Capture the cell that displays the provided text and extract its (x, y) central coordinate. 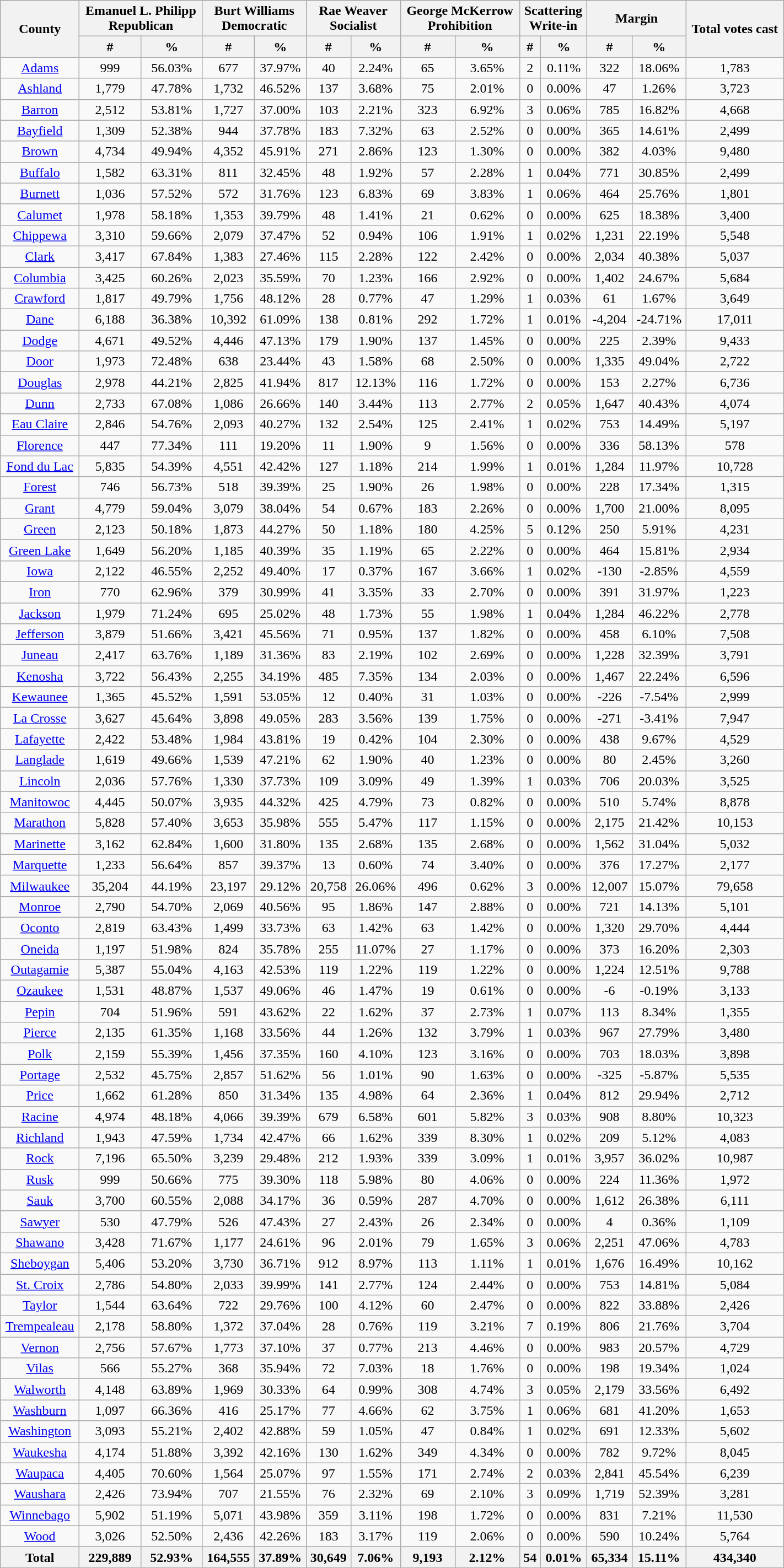
721 (610, 907)
2.43% (375, 1221)
1,365 (110, 697)
1,353 (228, 214)
209 (610, 1138)
138 (329, 320)
33.88% (659, 1306)
31.36% (280, 655)
0.95% (375, 634)
45.91% (280, 152)
17 (329, 571)
2,999 (734, 697)
2,069 (228, 907)
54.39% (171, 466)
Jackson (40, 613)
2,422 (110, 739)
0.84% (487, 1431)
5,084 (734, 1285)
438 (610, 739)
72 (329, 1368)
3.21% (487, 1327)
2.74% (487, 1473)
117 (428, 823)
308 (428, 1389)
2.92% (487, 277)
485 (329, 676)
Milwaukee (40, 886)
4.74% (487, 1389)
4,163 (228, 970)
100 (329, 1306)
2,088 (228, 1200)
Douglas (40, 382)
79,658 (734, 886)
1.65% (487, 1242)
39.99% (280, 1285)
824 (228, 949)
3.75% (487, 1410)
43 (329, 362)
1,355 (734, 1012)
2,179 (610, 1389)
106 (428, 235)
1,233 (110, 865)
214 (428, 466)
44.27% (280, 529)
1,231 (610, 235)
38.04% (280, 508)
434,340 (734, 1557)
677 (228, 68)
62.84% (171, 844)
72.48% (171, 362)
30.33% (280, 1389)
18.03% (659, 1054)
0.67% (375, 508)
2,033 (228, 1285)
9.72% (659, 1452)
127 (329, 466)
1.67% (659, 299)
4.98% (375, 1096)
0.81% (375, 320)
St. Croix (40, 1285)
3,239 (228, 1159)
3,428 (110, 1242)
31.80% (280, 844)
21.76% (659, 1327)
2.54% (375, 424)
2.27% (659, 382)
31.34% (280, 1096)
7.03% (375, 1368)
857 (228, 865)
15.81% (659, 550)
7.06% (375, 1557)
0.59% (375, 1200)
Brown (40, 152)
42.26% (280, 1536)
104 (428, 739)
1,619 (110, 760)
5,684 (734, 277)
9,193 (428, 1557)
1,719 (610, 1494)
7.32% (375, 131)
0.07% (563, 1012)
1,402 (610, 277)
51.98% (171, 949)
625 (610, 214)
Jefferson (40, 634)
42.47% (280, 1138)
Walworth (40, 1389)
36.38% (171, 320)
61 (610, 299)
-7.54% (659, 697)
1,591 (228, 697)
Calumet (40, 214)
831 (610, 1515)
3,649 (734, 299)
50 (329, 529)
49.94% (171, 152)
5,101 (734, 907)
8,095 (734, 508)
Rock (40, 1159)
54.70% (171, 907)
-325 (610, 1075)
1.91% (487, 235)
3,392 (228, 1452)
33 (428, 592)
0.12% (563, 529)
1,817 (110, 299)
50.18% (171, 529)
51.62% (280, 1075)
7 (530, 1327)
1,315 (734, 487)
26.06% (375, 886)
Kenosha (40, 676)
1.75% (487, 718)
2,178 (110, 1327)
3,653 (228, 823)
52 (329, 235)
3,627 (110, 718)
118 (329, 1179)
53.81% (171, 110)
55 (428, 613)
4,551 (228, 466)
Clark (40, 256)
42.16% (280, 1452)
57.40% (171, 823)
822 (610, 1306)
8.80% (659, 1117)
359 (329, 1515)
6,492 (734, 1389)
5,197 (734, 424)
36.02% (659, 1159)
1.11% (487, 1263)
Vernon (40, 1348)
Eau Claire (40, 424)
7.35% (375, 676)
6,596 (734, 676)
Pierce (40, 1033)
1,539 (228, 760)
43.62% (280, 1012)
4,231 (734, 529)
1.93% (375, 1159)
5,902 (110, 1515)
49.79% (171, 299)
0.11% (563, 68)
65,334 (610, 1557)
47.06% (659, 1242)
2,023 (228, 277)
40.43% (659, 403)
1.55% (375, 1473)
29.12% (280, 886)
255 (329, 949)
271 (329, 152)
130 (329, 1452)
2,123 (110, 529)
1.58% (375, 362)
10,162 (734, 1263)
11.07% (375, 949)
10.24% (659, 1536)
Manitowoc (40, 802)
2,722 (734, 362)
57.52% (171, 193)
6,111 (734, 1200)
46 (329, 991)
1,734 (228, 1138)
8.30% (487, 1138)
2,756 (110, 1348)
518 (228, 487)
Fond du Lac (40, 466)
Burt WilliamsDemocratic (254, 19)
51.96% (171, 1012)
1,372 (228, 1327)
73.94% (171, 1494)
21.55% (280, 1494)
-5.87% (659, 1075)
37.73% (280, 781)
228 (610, 487)
6.58% (375, 1117)
2,122 (110, 571)
572 (228, 193)
2,790 (110, 907)
49 (428, 781)
147 (428, 907)
1,228 (610, 655)
1.15% (487, 823)
3,133 (734, 991)
0.61% (487, 991)
41.20% (659, 1410)
18.38% (659, 214)
4.06% (487, 1179)
2,034 (610, 256)
37.04% (280, 1327)
48.18% (171, 1117)
1.30% (487, 152)
2,778 (734, 613)
49.04% (659, 362)
2.10% (487, 1494)
Florence (40, 445)
32.39% (659, 655)
21.00% (659, 508)
3.16% (487, 1054)
39.30% (280, 1179)
323 (428, 110)
37.35% (280, 1054)
14.49% (659, 424)
1.82% (487, 634)
10,323 (734, 1117)
79 (428, 1242)
49.06% (280, 991)
Margin (636, 19)
4.12% (375, 1306)
0.42% (375, 739)
722 (228, 1306)
2.36% (487, 1096)
59.04% (171, 508)
9.67% (659, 739)
336 (610, 445)
3.40% (487, 865)
39.79% (280, 214)
912 (329, 1263)
55.21% (171, 1431)
1,732 (228, 89)
-3.41% (659, 718)
35,204 (110, 886)
Bayfield (40, 131)
Washington (40, 1431)
58.18% (171, 214)
44.19% (171, 886)
2,252 (228, 571)
25.02% (280, 613)
116 (428, 382)
Chippewa (40, 235)
66.36% (171, 1410)
1,676 (610, 1263)
1,978 (110, 214)
17,011 (734, 320)
39.37% (280, 865)
3,525 (734, 781)
368 (228, 1368)
140 (329, 403)
166 (428, 277)
770 (110, 592)
49.66% (171, 760)
590 (610, 1536)
322 (610, 68)
115 (329, 256)
21 (428, 214)
3,093 (110, 1431)
2.73% (487, 1012)
250 (610, 529)
Buffalo (40, 173)
4,446 (228, 341)
22.19% (659, 235)
63.31% (171, 173)
0.60% (375, 865)
2.34% (487, 1221)
-271 (610, 718)
14.13% (659, 907)
1,727 (228, 110)
4,444 (734, 928)
44 (329, 1033)
1.01% (375, 1075)
8.34% (659, 1012)
1,177 (228, 1242)
-2.85% (659, 571)
21.42% (659, 823)
14.61% (659, 131)
391 (610, 592)
812 (610, 1096)
97 (329, 1473)
Portage (40, 1075)
1.92% (375, 173)
1.17% (487, 949)
2,036 (110, 781)
526 (228, 1221)
2.39% (659, 341)
4,074 (734, 403)
2,532 (110, 1075)
Langlade (40, 760)
7.21% (659, 1515)
1.41% (375, 214)
3.35% (375, 592)
47.59% (171, 1138)
16.82% (659, 110)
806 (610, 1327)
425 (329, 802)
4,529 (734, 739)
Shawano (40, 1242)
Marquette (40, 865)
37.47% (280, 235)
47.78% (171, 89)
12.13% (375, 382)
41.94% (280, 382)
11.97% (659, 466)
54.76% (171, 424)
Dane (40, 320)
57.67% (171, 1348)
70 (329, 277)
5,548 (734, 235)
180 (428, 529)
Grant (40, 508)
4.66% (375, 1410)
785 (610, 110)
17.34% (659, 487)
1,969 (228, 1389)
Sawyer (40, 1221)
12,007 (610, 886)
Dunn (40, 403)
704 (110, 1012)
96 (329, 1242)
54.80% (171, 1285)
5,406 (110, 1263)
0.82% (487, 802)
67.08% (171, 403)
3.17% (375, 1536)
46.52% (280, 89)
4.03% (659, 152)
1,024 (734, 1368)
109 (329, 781)
60 (428, 1306)
Waupaca (40, 1473)
1,223 (734, 592)
Racine (40, 1117)
1,649 (110, 550)
Lincoln (40, 781)
74 (428, 865)
Waukesha (40, 1452)
62.96% (171, 592)
56.64% (171, 865)
Polk (40, 1054)
11,530 (734, 1515)
61.35% (171, 1033)
1,873 (228, 529)
12 (329, 697)
Vilas (40, 1368)
4,783 (734, 1242)
40.39% (280, 550)
213 (428, 1348)
0.99% (375, 1389)
771 (610, 173)
2,417 (110, 655)
167 (428, 571)
2,978 (110, 382)
1,647 (610, 403)
Marinette (40, 844)
160 (329, 1054)
212 (329, 1159)
8,878 (734, 802)
34.19% (280, 676)
77 (329, 1410)
3.79% (487, 1033)
9,433 (734, 341)
4.46% (487, 1348)
Oconto (40, 928)
55.27% (171, 1368)
1,168 (228, 1033)
1.99% (487, 466)
1,320 (610, 928)
1.19% (375, 550)
31.04% (659, 844)
4,734 (110, 152)
40.27% (280, 424)
77.34% (171, 445)
3,480 (734, 1033)
1.63% (487, 1075)
3,879 (110, 634)
57 (428, 173)
45.64% (171, 718)
29.48% (280, 1159)
1,097 (110, 1410)
1,531 (110, 991)
47.21% (280, 760)
2,436 (228, 1536)
3.66% (487, 571)
34.17% (280, 1200)
2.22% (487, 550)
3,700 (110, 1200)
3,162 (110, 844)
2,786 (110, 1285)
Oneida (40, 949)
49.05% (280, 718)
3.44% (375, 403)
225 (610, 341)
1.76% (487, 1368)
1,086 (228, 403)
23,197 (228, 886)
2.69% (487, 655)
578 (734, 445)
40.38% (659, 256)
47.79% (171, 1221)
5 (530, 529)
530 (110, 1221)
124 (428, 1285)
4.10% (375, 1054)
Price (40, 1096)
4,445 (110, 802)
71 (329, 634)
35.98% (280, 823)
50.07% (171, 802)
134 (428, 676)
1.05% (375, 1431)
6.10% (659, 634)
Crawford (40, 299)
782 (610, 1452)
3,417 (110, 256)
County (40, 29)
51.66% (171, 634)
1.73% (375, 613)
811 (228, 173)
71.24% (171, 613)
Forest (40, 487)
52.50% (171, 1536)
4,405 (110, 1473)
2.19% (375, 655)
566 (110, 1368)
67.84% (171, 256)
George McKerrowProhibition (460, 19)
2,079 (228, 235)
Lafayette (40, 739)
-226 (610, 697)
349 (428, 1452)
5.47% (375, 823)
1,537 (228, 991)
Burnett (40, 193)
15.07% (659, 886)
63.89% (171, 1389)
44.21% (171, 382)
63.64% (171, 1306)
6.92% (487, 110)
944 (228, 131)
3,079 (228, 508)
51.19% (171, 1515)
3,704 (734, 1327)
55.39% (171, 1054)
3.56% (375, 718)
3.83% (487, 193)
57.76% (171, 781)
36.71% (280, 1263)
2.52% (487, 131)
365 (610, 131)
48.87% (171, 991)
35.78% (280, 949)
90 (428, 1075)
37.97% (280, 68)
37.78% (280, 131)
35 (329, 550)
13 (329, 865)
Sauk (40, 1200)
141 (329, 1285)
Marathon (40, 823)
Dodge (40, 341)
0.09% (563, 1494)
10,728 (734, 466)
47.13% (280, 341)
17.27% (659, 865)
9,480 (734, 152)
5,071 (228, 1515)
70.60% (171, 1473)
36 (329, 1200)
1.03% (487, 697)
2.50% (487, 362)
61.28% (171, 1096)
Rusk (40, 1179)
53.48% (171, 739)
53.05% (280, 697)
20.57% (659, 1348)
1,972 (734, 1179)
18.06% (659, 68)
1,330 (228, 781)
707 (228, 1494)
0.37% (375, 571)
1.47% (375, 991)
2,177 (734, 865)
2,255 (228, 676)
164,555 (228, 1557)
2,846 (110, 424)
3.65% (487, 68)
Wood (40, 1536)
83 (329, 655)
2,135 (110, 1033)
2.12% (487, 1557)
1.56% (487, 445)
3,400 (734, 214)
63.76% (171, 655)
ScatteringWrite-in (554, 19)
-6 (610, 991)
Green (40, 529)
14.81% (659, 1285)
Waushara (40, 1494)
0.36% (659, 1221)
15.11% (659, 1557)
58.13% (659, 445)
43.81% (280, 739)
25.76% (659, 193)
7,196 (110, 1159)
10,392 (228, 320)
382 (610, 152)
8,045 (734, 1452)
224 (610, 1179)
Ashland (40, 89)
3,425 (110, 277)
2,819 (110, 928)
16.49% (659, 1263)
10,987 (734, 1159)
179 (329, 341)
42.88% (280, 1431)
4,066 (228, 1117)
1,224 (610, 970)
638 (228, 362)
27.46% (280, 256)
2,825 (228, 382)
5.91% (659, 529)
4.70% (487, 1200)
Sheboygan (40, 1263)
25.17% (280, 1410)
4,974 (110, 1117)
555 (329, 823)
1,564 (228, 1473)
1,779 (110, 89)
1,499 (228, 928)
Columbia (40, 277)
2.21% (375, 110)
19.20% (280, 445)
2.45% (659, 760)
1,783 (734, 68)
1,984 (228, 739)
591 (228, 1012)
1,456 (228, 1054)
3,281 (734, 1494)
1,979 (110, 613)
1.39% (487, 781)
4,559 (734, 571)
376 (610, 865)
40.56% (280, 907)
103 (329, 110)
3,260 (734, 760)
1,662 (110, 1096)
9 (428, 445)
26.66% (280, 403)
4,729 (734, 1348)
3,730 (228, 1263)
1,036 (110, 193)
Juneau (40, 655)
2,159 (110, 1054)
1.29% (487, 299)
56.03% (171, 68)
1,801 (734, 193)
58.80% (171, 1327)
Kewaunee (40, 697)
Richland (40, 1138)
908 (610, 1117)
5,032 (734, 844)
4,671 (110, 341)
51.88% (171, 1452)
2.44% (487, 1285)
6,736 (734, 382)
125 (428, 424)
691 (610, 1431)
2.26% (487, 508)
59 (329, 1431)
63.43% (171, 928)
6.83% (375, 193)
29.76% (280, 1306)
44.32% (280, 802)
283 (329, 718)
53.20% (171, 1263)
2,175 (610, 823)
3.11% (375, 1515)
Door (40, 362)
1,773 (228, 1348)
3,723 (734, 89)
Winnebago (40, 1515)
1,756 (228, 299)
706 (610, 781)
12.33% (659, 1431)
30,649 (329, 1557)
71.67% (171, 1242)
7,947 (734, 718)
31.97% (659, 592)
4,779 (110, 508)
95 (329, 907)
287 (428, 1200)
31.76% (280, 193)
496 (428, 886)
2.70% (487, 592)
35.94% (280, 1368)
2,934 (734, 550)
775 (228, 1179)
2.06% (487, 1536)
5,764 (734, 1536)
43.98% (280, 1515)
111 (228, 445)
41 (329, 592)
32.45% (280, 173)
983 (610, 1348)
66 (329, 1138)
46.22% (659, 613)
Pepin (40, 1012)
42.53% (280, 970)
2,841 (610, 1473)
139 (428, 718)
76 (329, 1494)
Barron (40, 110)
24.61% (280, 1242)
695 (228, 613)
9,788 (734, 970)
2,303 (734, 949)
0.94% (375, 235)
2,093 (228, 424)
Emanuel L. PhilippRepublican (141, 19)
1,189 (228, 655)
-24.71% (659, 320)
1,612 (610, 1200)
153 (610, 382)
25.07% (280, 1473)
-4,204 (610, 320)
5,602 (734, 1431)
850 (228, 1096)
1,582 (110, 173)
Monroe (40, 907)
171 (428, 1473)
2,857 (228, 1075)
35.59% (280, 277)
56.73% (171, 487)
68 (428, 362)
4,083 (734, 1138)
30.99% (280, 592)
49.40% (280, 571)
1,973 (110, 362)
2.30% (487, 739)
6,188 (110, 320)
37.00% (280, 110)
25 (329, 487)
Ozaukee (40, 991)
0.19% (563, 1327)
4,174 (110, 1452)
2.41% (487, 424)
373 (610, 949)
5.98% (375, 1179)
510 (610, 802)
45.54% (659, 1473)
10,153 (734, 823)
31 (428, 697)
75 (428, 89)
Adams (40, 68)
22.24% (659, 676)
4,668 (734, 110)
29.94% (659, 1096)
45.52% (171, 697)
5,037 (734, 256)
22 (329, 1012)
Iowa (40, 571)
2.32% (375, 1494)
59.66% (171, 235)
-0.19% (659, 991)
3,310 (110, 235)
45.75% (171, 1075)
65.50% (171, 1159)
3,421 (228, 634)
4.34% (487, 1452)
0.76% (375, 1327)
30.85% (659, 173)
122 (428, 256)
45.56% (280, 634)
292 (428, 320)
46.55% (171, 571)
229,889 (110, 1557)
33.73% (280, 928)
601 (428, 1117)
23.44% (280, 362)
Taylor (40, 1306)
1.45% (487, 341)
458 (610, 634)
73 (428, 802)
2,512 (110, 110)
7,508 (734, 634)
56 (329, 1075)
61.09% (280, 320)
3,935 (228, 802)
8.97% (375, 1263)
52.39% (659, 1494)
Total votes cast (734, 29)
1,562 (610, 844)
60.26% (171, 277)
679 (329, 1117)
4.25% (487, 529)
50.66% (171, 1179)
20,758 (329, 886)
3.68% (375, 89)
379 (228, 592)
37.89% (280, 1557)
4 (610, 1221)
416 (228, 1410)
6,239 (734, 1473)
19.34% (659, 1368)
Total (40, 1557)
42.42% (280, 466)
2.24% (375, 68)
20.03% (659, 781)
4.79% (375, 802)
2,733 (110, 403)
5,835 (110, 466)
La Crosse (40, 718)
4,352 (228, 152)
102 (428, 655)
3,957 (610, 1159)
56.43% (171, 676)
27.79% (659, 1033)
2.88% (487, 907)
5.12% (659, 1138)
Washburn (40, 1410)
12.51% (659, 970)
2,712 (734, 1096)
0.40% (375, 697)
47.43% (280, 1221)
817 (329, 382)
746 (110, 487)
2.86% (375, 152)
24.67% (659, 277)
5.74% (659, 802)
49.52% (171, 341)
1,544 (110, 1306)
52.38% (171, 131)
3,722 (110, 676)
447 (110, 445)
703 (610, 1054)
681 (610, 1410)
37.10% (280, 1348)
5,535 (734, 1075)
2,402 (228, 1431)
1,700 (610, 508)
55.04% (171, 970)
60.55% (171, 1200)
5,387 (110, 970)
3,791 (734, 655)
1,109 (734, 1221)
1.86% (375, 907)
5,828 (110, 823)
1,653 (734, 1410)
1,335 (610, 362)
2.42% (487, 256)
Outagamie (40, 970)
26.38% (659, 1200)
4,148 (110, 1389)
-130 (610, 571)
Iron (40, 592)
56.20% (171, 550)
2,251 (610, 1242)
29.70% (659, 928)
2.03% (487, 676)
5.82% (487, 1117)
11 (329, 445)
1,383 (228, 256)
3,026 (110, 1536)
Green Lake (40, 550)
52.93% (171, 1557)
16.20% (659, 949)
11.36% (659, 1179)
48.12% (280, 299)
Trempealeau (40, 1327)
1,309 (110, 131)
1,943 (110, 1138)
1,185 (228, 550)
1,600 (228, 844)
Rae WeaverSocialist (353, 19)
18 (428, 1368)
1,197 (110, 949)
967 (610, 1033)
2.47% (487, 1306)
1,467 (610, 676)
